Locate the cell with the specified text and output its [x, y] center coordinate. 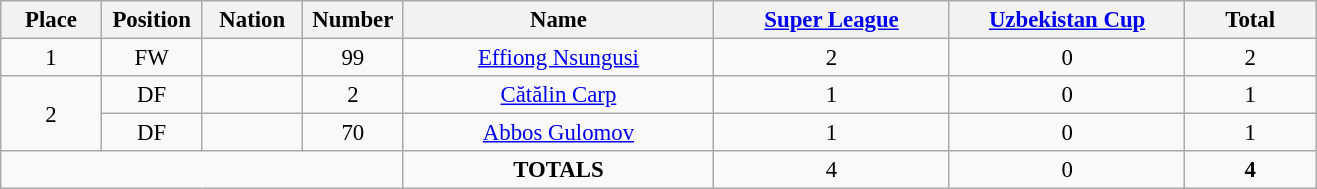
Position [152, 20]
99 [354, 58]
TOTALS [558, 170]
Abbos Gulomov [558, 133]
Name [558, 20]
Number [354, 20]
Cătălin Carp [558, 95]
Super League [832, 20]
Uzbekistan Cup [1067, 20]
Effiong Nsungusi [558, 58]
Total [1250, 20]
Place [52, 20]
70 [354, 133]
Nation [252, 20]
FW [152, 58]
